Extract the [x, y] coordinate from the center of the cell holding the provided text.  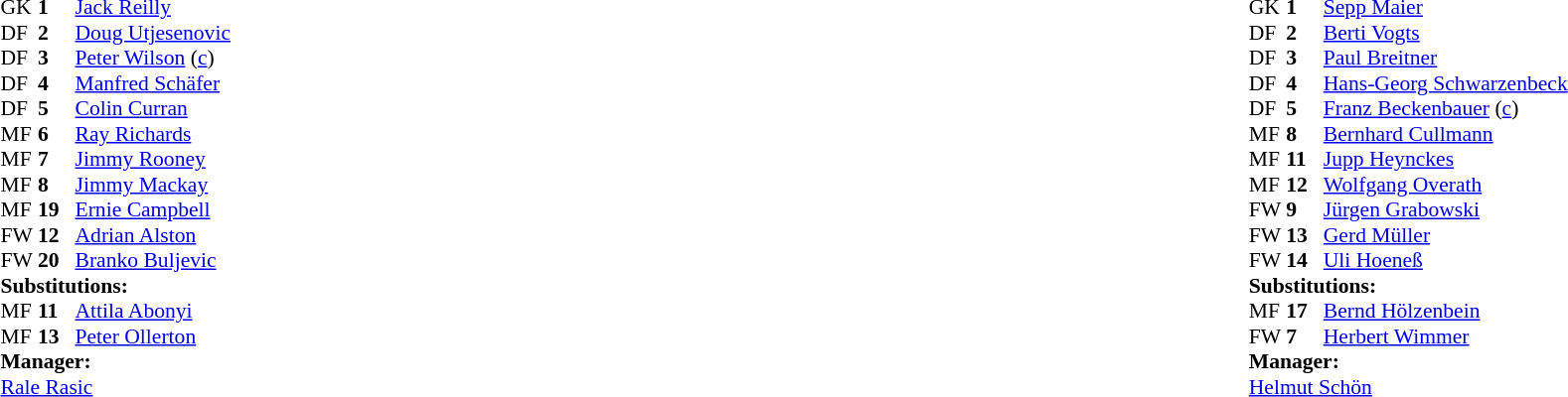
Attila Abonyi [153, 311]
Ray Richards [153, 134]
Peter Wilson (c) [153, 59]
Franz Beckenbauer (c) [1446, 108]
Uli Hoeneß [1446, 261]
14 [1305, 261]
Paul Breitner [1446, 59]
Ernie Campbell [153, 209]
Doug Utjesenovic [153, 33]
Peter Ollerton [153, 336]
Adrian Alston [153, 235]
Bernhard Cullmann [1446, 134]
Jürgen Grabowski [1446, 209]
17 [1305, 311]
Jimmy Mackay [153, 185]
20 [57, 261]
Berti Vogts [1446, 33]
Herbert Wimmer [1446, 336]
Manfred Schäfer [153, 83]
Jupp Heynckes [1446, 160]
9 [1305, 209]
Gerd Müller [1446, 235]
Jimmy Rooney [153, 160]
Wolfgang Overath [1446, 185]
Branko Buljevic [153, 261]
6 [57, 134]
Colin Curran [153, 108]
Bernd Hölzenbein [1446, 311]
19 [57, 209]
Hans-Georg Schwarzenbeck [1446, 83]
